Capture the cell that displays the provided text and extract its (x, y) central coordinate. 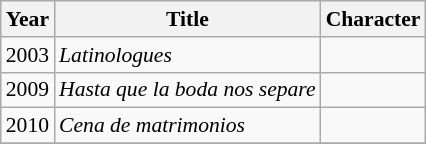
Year (28, 19)
Title (188, 19)
2010 (28, 126)
2003 (28, 55)
2009 (28, 90)
Hasta que la boda nos separe (188, 90)
Character (374, 19)
Latinologues (188, 55)
Cena de matrimonios (188, 126)
